Search for the cell housing the specified text and yield its [X, Y] center coordinate. 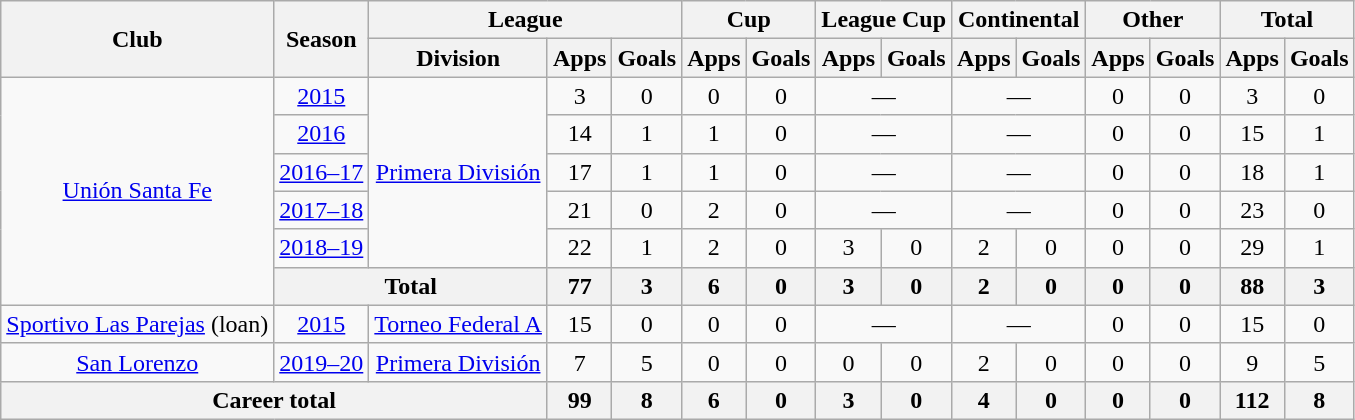
21 [579, 210]
9 [1252, 362]
7 [579, 362]
Continental [1019, 20]
22 [579, 248]
Cup [749, 20]
99 [579, 400]
18 [1252, 172]
2017–18 [322, 210]
Division [458, 58]
17 [579, 172]
Career total [274, 400]
2016 [322, 134]
Season [322, 39]
Torneo Federal A [458, 324]
4 [984, 400]
14 [579, 134]
112 [1252, 400]
League Cup [884, 20]
Unión Santa Fe [138, 191]
Club [138, 39]
23 [1252, 210]
88 [1252, 286]
77 [579, 286]
Sportivo Las Parejas (loan) [138, 324]
2019–20 [322, 362]
2016–17 [322, 172]
Other [1153, 20]
2018–19 [322, 248]
San Lorenzo [138, 362]
29 [1252, 248]
League [526, 20]
